Determine the (x, y) coordinate at the center of the cell enclosing the given text.  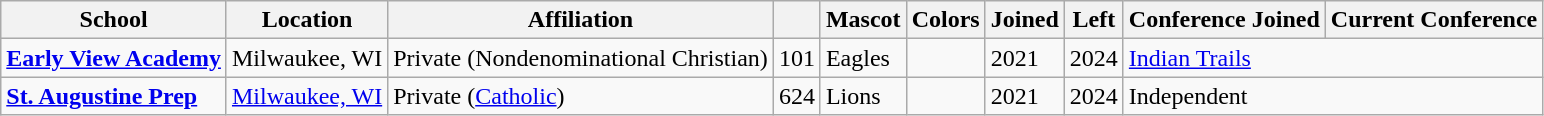
Private (Catholic) (581, 96)
Joined (1024, 20)
Lions (863, 96)
Early View Academy (114, 58)
Affiliation (581, 20)
Private (Nondenominational Christian) (581, 58)
Left (1094, 20)
Colors (946, 20)
Location (306, 20)
Current Conference (1434, 20)
Eagles (863, 58)
Independent (1332, 96)
St. Augustine Prep (114, 96)
Mascot (863, 20)
Conference Joined (1224, 20)
School (114, 20)
Indian Trails (1332, 58)
101 (796, 58)
624 (796, 96)
